Identify which cell holds the provided text, then report its (x, y) central coordinate. 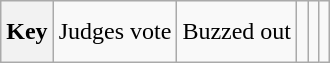
Key (27, 32)
Judges vote (115, 32)
Buzzed out (237, 32)
